Identify which cell holds the provided text, then report its (X, Y) central coordinate. 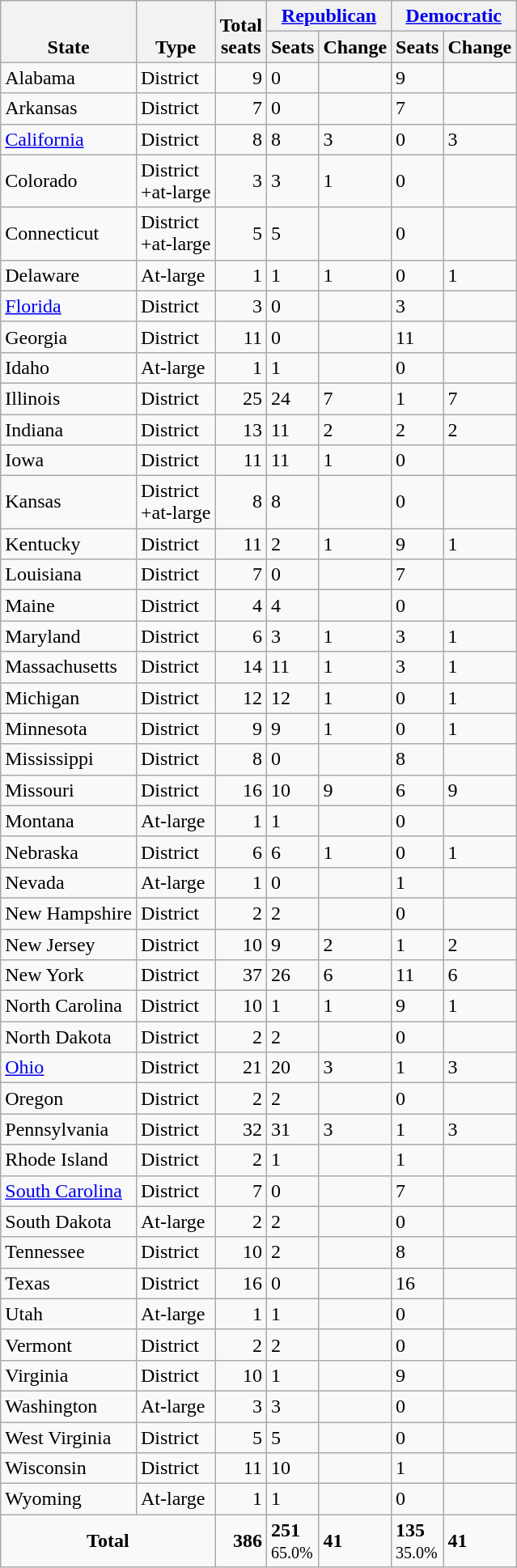
Alabama (69, 78)
Democratic (454, 16)
26 (292, 975)
21 (241, 1068)
25165.0% (292, 1541)
32 (241, 1129)
Connecticut (69, 233)
Rhode Island (69, 1160)
Texas (69, 1283)
31 (292, 1129)
Kansas (69, 502)
Ohio (69, 1068)
13 (241, 430)
20 (292, 1068)
Vermont (69, 1345)
Wisconsin (69, 1468)
37 (241, 975)
Total (108, 1541)
Georgia (69, 337)
Iowa (69, 461)
North Carolina (69, 1006)
Arkansas (69, 108)
South Carolina (69, 1191)
Washington (69, 1406)
State (69, 32)
Type (175, 32)
Florida (69, 306)
New York (69, 975)
Illinois (69, 398)
Montana (69, 821)
Missouri (69, 790)
Republican (328, 16)
Minnesota (69, 729)
Nebraska (69, 852)
Idaho (69, 368)
Louisiana (69, 575)
New Jersey (69, 945)
14 (241, 667)
Michigan (69, 698)
Massachusetts (69, 667)
25 (241, 398)
13535.0% (417, 1541)
Mississippi (69, 759)
Colorado (69, 181)
Pennsylvania (69, 1129)
Tennessee (69, 1252)
West Virginia (69, 1437)
Totalseats (241, 32)
New Hampshire (69, 913)
24 (292, 398)
Nevada (69, 882)
Virginia (69, 1375)
North Dakota (69, 1037)
Kentucky (69, 544)
Oregon (69, 1098)
Wyoming (69, 1499)
Utah (69, 1314)
Maine (69, 606)
Indiana (69, 430)
South Dakota (69, 1222)
Maryland (69, 636)
386 (241, 1541)
Delaware (69, 275)
California (69, 139)
